Output the [x, y] coordinate of the center of the cell containing the given text.  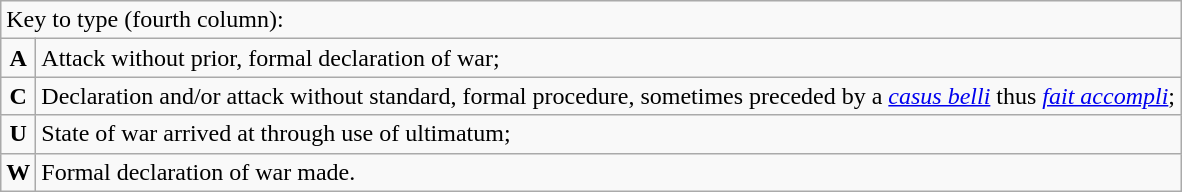
U [18, 134]
Attack without prior, formal declaration of war; [608, 58]
Key to type (fourth column): [591, 20]
A [18, 58]
C [18, 96]
State of war arrived at through use of ultimatum; [608, 134]
Declaration and/or attack without standard, formal procedure, sometimes preceded by a casus belli thus fait accompli; [608, 96]
Formal declaration of war made. [608, 172]
W [18, 172]
